Provide the [X, Y] coordinate of the cell's center where the given text is located.  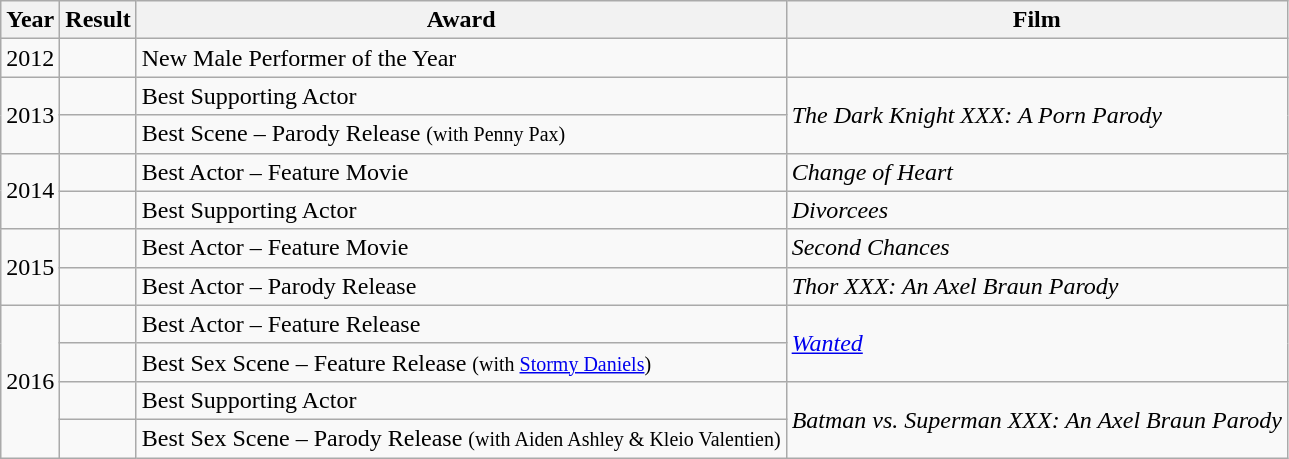
Batman vs. Superman XXX: An Axel Braun Parody [1036, 419]
Divorcees [1036, 210]
Wanted [1036, 343]
2013 [30, 115]
Best Actor – Feature Release [461, 324]
Result [98, 20]
2015 [30, 267]
Year [30, 20]
Best Sex Scene – Parody Release (with Aiden Ashley & Kleio Valentien) [461, 438]
Second Chances [1036, 248]
Best Sex Scene – Feature Release (with Stormy Daniels) [461, 362]
2014 [30, 191]
2016 [30, 381]
New Male Performer of the Year [461, 58]
Thor XXX: An Axel Braun Parody [1036, 286]
2012 [30, 58]
The Dark Knight XXX: A Porn Parody [1036, 115]
Best Scene – Parody Release (with Penny Pax) [461, 134]
Change of Heart [1036, 172]
Best Actor – Parody Release [461, 286]
Award [461, 20]
Film [1036, 20]
